Return [x, y] of the center of cell containing provided text 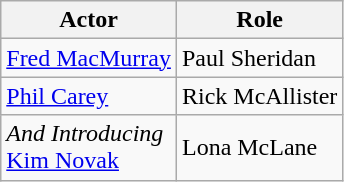
Paul Sheridan [259, 58]
Role [259, 20]
Phil Carey [89, 96]
Fred MacMurray [89, 58]
Rick McAllister [259, 96]
Actor [89, 20]
And IntroducingKim Novak [89, 148]
Lona McLane [259, 148]
